Pinpoint the cell where the given text exists, returning its (x, y) midpoint coordinate. 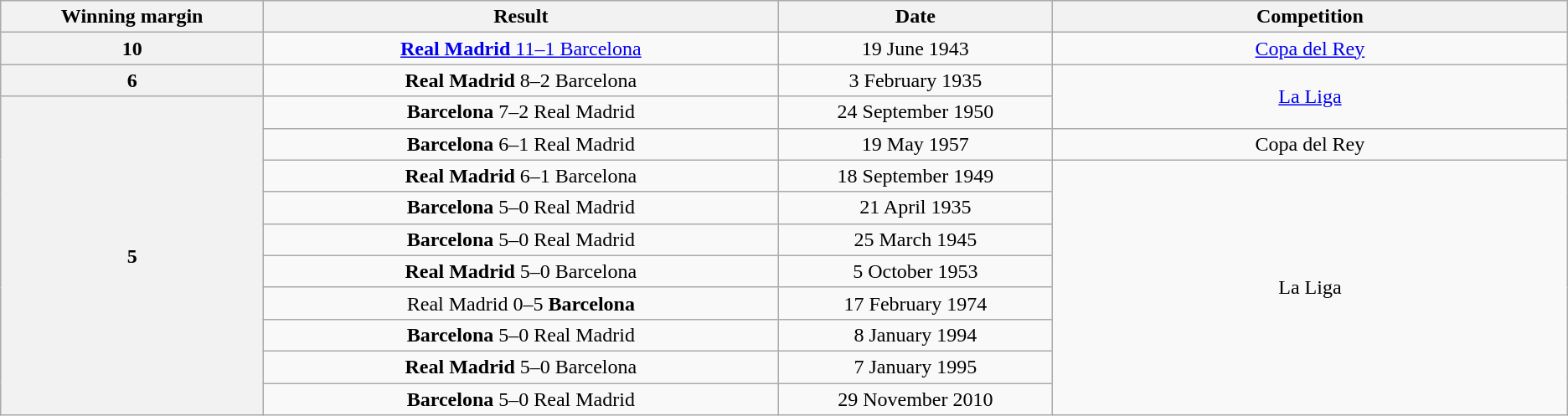
Real Madrid 6–1 Barcelona (521, 176)
7 January 1995 (915, 367)
24 September 1950 (915, 112)
10 (132, 49)
3 February 1935 (915, 80)
18 September 1949 (915, 176)
Date (915, 17)
Winning margin (132, 17)
Barcelona 6–1 Real Madrid (521, 144)
Barcelona 7–2 Real Madrid (521, 112)
5 (132, 256)
Result (521, 17)
Real Madrid 0–5 Barcelona (521, 303)
21 April 1935 (915, 208)
19 June 1943 (915, 49)
Real Madrid 11–1 Barcelona (521, 49)
19 May 1957 (915, 144)
Competition (1310, 17)
8 January 1994 (915, 335)
5 October 1953 (915, 271)
6 (132, 80)
25 March 1945 (915, 239)
29 November 2010 (915, 399)
Real Madrid 8–2 Barcelona (521, 80)
17 February 1974 (915, 303)
